Pinpoint the cell where the given text exists, returning its (x, y) midpoint coordinate. 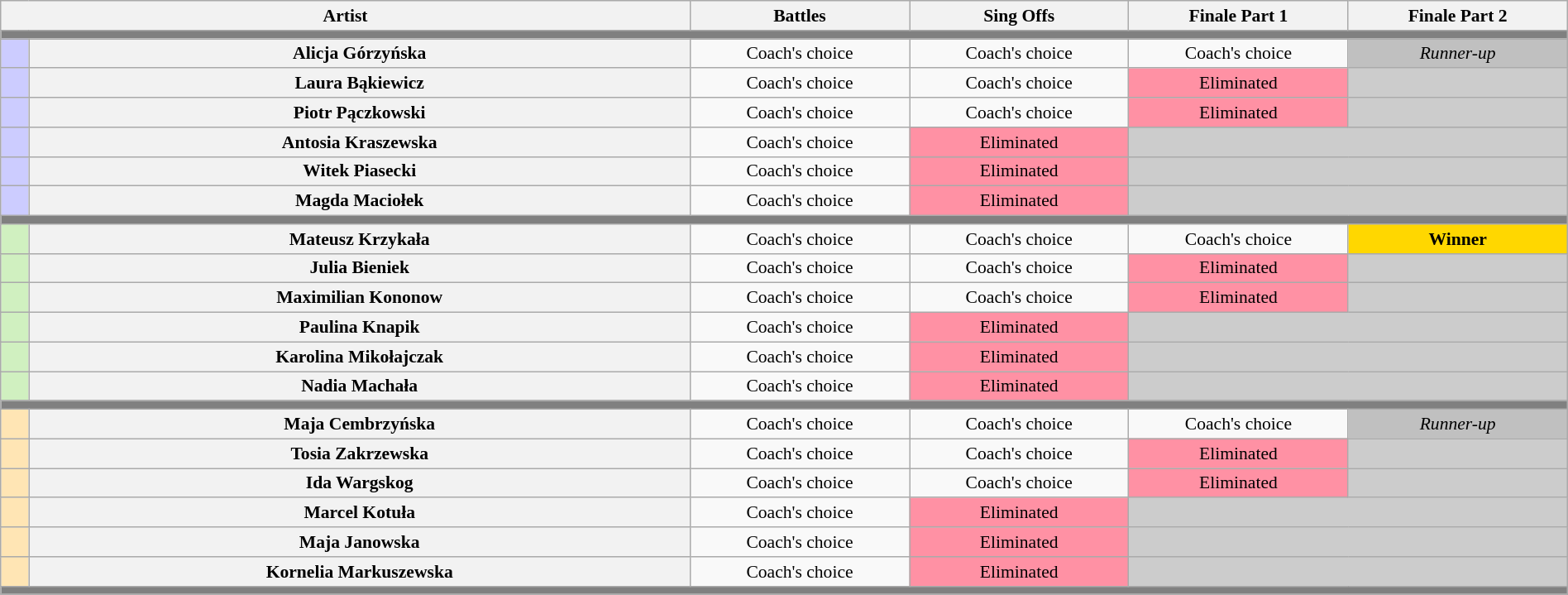
Magda Maciołek (359, 201)
Antosia Kraszewska (359, 142)
Paulina Knapik (359, 328)
Marcel Kotuła (359, 513)
Maja Cembrzyńska (359, 425)
Karolina Mikołajczak (359, 357)
Finale Part 1 (1239, 16)
Winner (1457, 239)
Artist (346, 16)
Julia Bieniek (359, 268)
Battles (799, 16)
Kornelia Markuszewska (359, 572)
Laura Bąkiewicz (359, 84)
Piotr Pączkowski (359, 113)
Maja Janowska (359, 542)
Nadia Machała (359, 386)
Sing Offs (1019, 16)
Ida Wargskog (359, 483)
Witek Piasecki (359, 171)
Alicja Górzyńska (359, 54)
Mateusz Krzykała (359, 239)
Maximilian Kononow (359, 298)
Finale Part 2 (1457, 16)
Tosia Zakrzewska (359, 453)
